Output the [X, Y] coordinate of the center of the cell containing the given text.  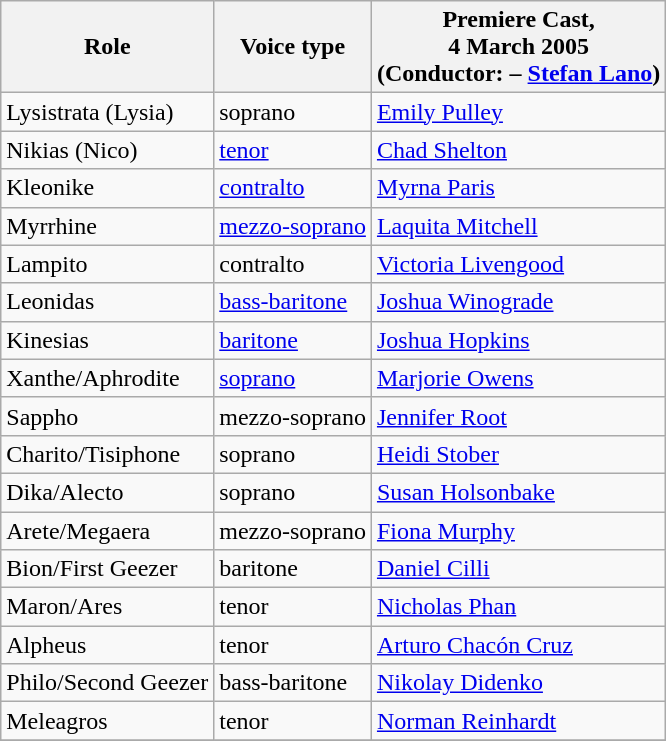
Jennifer Root [518, 416]
Nicholas Phan [518, 607]
Emily Pulley [518, 112]
Charito/Tisiphone [108, 454]
Susan Holsonbake [518, 492]
Chad Shelton [518, 150]
Voice type [293, 47]
Myrna Paris [518, 188]
Alpheus [108, 645]
Dika/Alecto [108, 492]
Bion/First Geezer [108, 569]
Arturo Chacón Cruz [518, 645]
Laquita Mitchell [518, 226]
Victoria Livengood [518, 264]
Nikolay Didenko [518, 683]
Joshua Hopkins [518, 340]
Nikias (Nico) [108, 150]
Maron/Ares [108, 607]
Philo/Second Geezer [108, 683]
Sappho [108, 416]
Joshua Winograde [518, 302]
Myrrhine [108, 226]
Arete/Megaera [108, 531]
Premiere Cast, 4 March 2005(Conductor: – Stefan Lano) [518, 47]
Lampito [108, 264]
Lysistrata (Lysia) [108, 112]
Norman Reinhardt [518, 721]
Xanthe/Aphrodite [108, 378]
Meleagros [108, 721]
Fiona Murphy [518, 531]
Leonidas [108, 302]
Daniel Cilli [518, 569]
Heidi Stober [518, 454]
Kleonike [108, 188]
Marjorie Owens [518, 378]
Kinesias [108, 340]
Role [108, 47]
